From the cell containing the given text, extract its center point as [X, Y] coordinate. 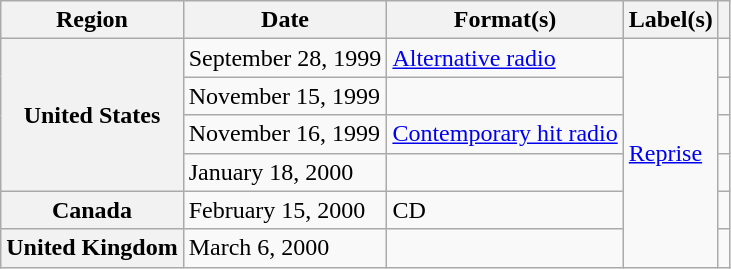
Contemporary hit radio [505, 134]
January 18, 2000 [285, 172]
Format(s) [505, 20]
Region [92, 20]
United States [92, 115]
March 6, 2000 [285, 248]
Label(s) [670, 20]
CD [505, 210]
Alternative radio [505, 58]
September 28, 1999 [285, 58]
February 15, 2000 [285, 210]
Reprise [670, 153]
November 15, 1999 [285, 96]
Canada [92, 210]
November 16, 1999 [285, 134]
United Kingdom [92, 248]
Date [285, 20]
